Pinpoint the cell where the given text exists, returning its (x, y) midpoint coordinate. 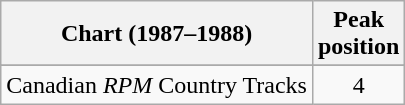
4 (358, 85)
Peakposition (358, 34)
Chart (1987–1988) (157, 34)
Canadian RPM Country Tracks (157, 85)
